Provide the (X, Y) coordinate of the cell's center where the given text is located.  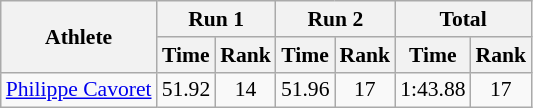
Athlete (79, 36)
51.92 (186, 90)
14 (246, 90)
Run 2 (336, 19)
Total (463, 19)
1:43.88 (432, 90)
Philippe Cavoret (79, 90)
Run 1 (216, 19)
51.96 (306, 90)
